Pinpoint the cell where the given text exists, returning its [X, Y] midpoint coordinate. 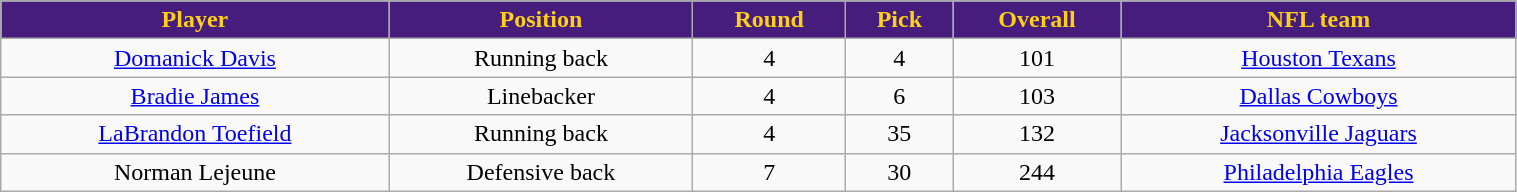
6 [900, 96]
103 [1037, 96]
Defensive back [541, 172]
132 [1037, 134]
LaBrandon Toefield [195, 134]
Overall [1037, 20]
Domanick Davis [195, 58]
NFL team [1318, 20]
30 [900, 172]
Dallas Cowboys [1318, 96]
Linebacker [541, 96]
Pick [900, 20]
Jacksonville Jaguars [1318, 134]
35 [900, 134]
Bradie James [195, 96]
Houston Texans [1318, 58]
Position [541, 20]
244 [1037, 172]
Philadelphia Eagles [1318, 172]
Norman Lejeune [195, 172]
Round [770, 20]
101 [1037, 58]
7 [770, 172]
Player [195, 20]
